Extract the [X, Y] coordinate from the center of the cell holding the provided text.  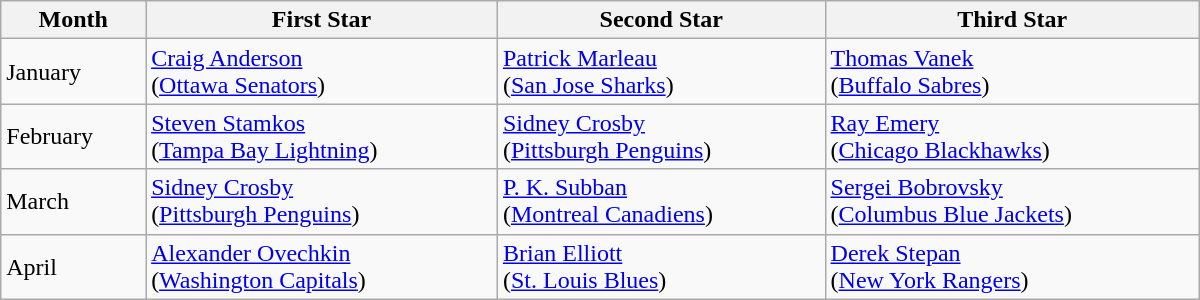
Derek Stepan(New York Rangers) [1012, 266]
Brian Elliott(St. Louis Blues) [661, 266]
Steven Stamkos(Tampa Bay Lightning) [322, 136]
Thomas Vanek(Buffalo Sabres) [1012, 72]
Sergei Bobrovsky(Columbus Blue Jackets) [1012, 202]
January [74, 72]
Craig Anderson(Ottawa Senators) [322, 72]
March [74, 202]
April [74, 266]
Month [74, 20]
Second Star [661, 20]
Alexander Ovechkin(Washington Capitals) [322, 266]
First Star [322, 20]
Ray Emery(Chicago Blackhawks) [1012, 136]
P. K. Subban(Montreal Canadiens) [661, 202]
Patrick Marleau(San Jose Sharks) [661, 72]
February [74, 136]
Third Star [1012, 20]
